Determine the [x, y] coordinate at the center of the cell enclosing the given text.  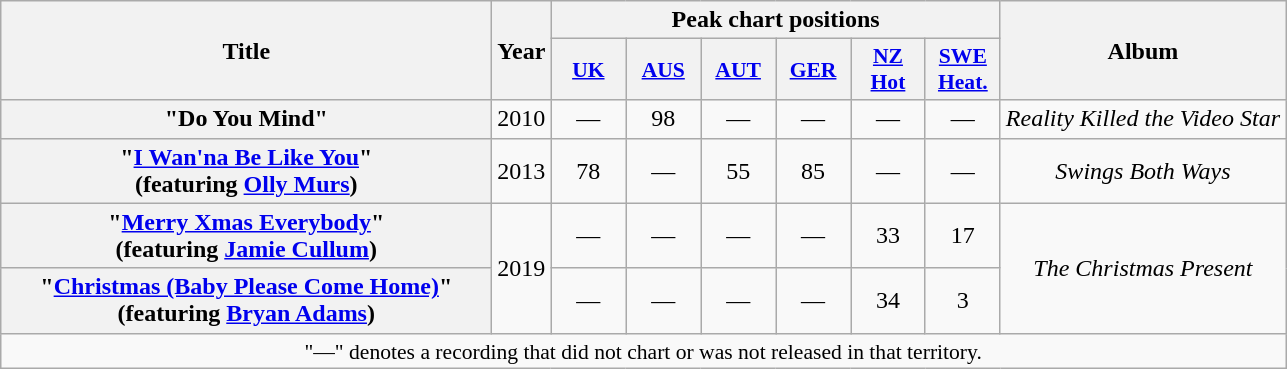
78 [588, 170]
33 [888, 236]
Reality Killed the Video Star [1142, 119]
SWEHeat. [962, 70]
NZHot [888, 70]
Title [246, 50]
Album [1142, 50]
55 [738, 170]
AUT [738, 70]
"Christmas (Baby Please Come Home)"(featuring Bryan Adams) [246, 300]
85 [814, 170]
3 [962, 300]
98 [664, 119]
AUS [664, 70]
Peak chart positions [776, 20]
"I Wan'na Be Like You"(featuring Olly Murs) [246, 170]
Swings Both Ways [1142, 170]
"Do You Mind" [246, 119]
17 [962, 236]
GER [814, 70]
2013 [522, 170]
The Christmas Present [1142, 268]
UK [588, 70]
2019 [522, 268]
2010 [522, 119]
34 [888, 300]
"Merry Xmas Everybody"(featuring Jamie Cullum) [246, 236]
Year [522, 50]
"—" denotes a recording that did not chart or was not released in that territory. [644, 351]
